For the text-containing cell, return its midpoint in (X, Y) coordinate format. 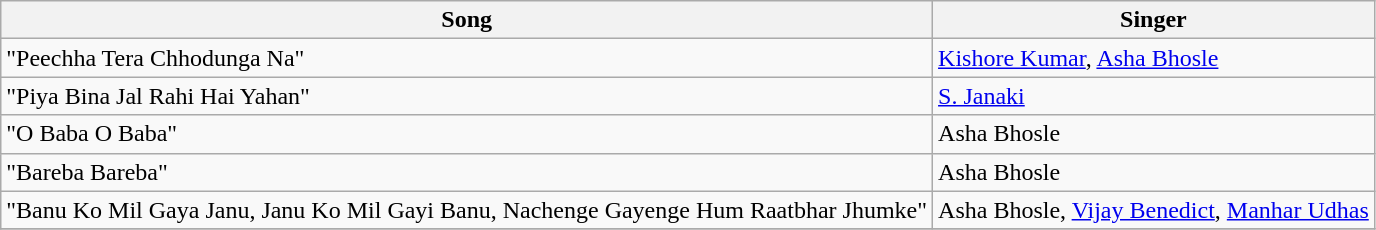
"O Baba O Baba" (467, 134)
S. Janaki (1154, 96)
"Banu Ko Mil Gaya Janu, Janu Ko Mil Gayi Banu, Nachenge Gayenge Hum Raatbhar Jhumke" (467, 210)
Song (467, 20)
"Bareba Bareba" (467, 172)
"Peechha Tera Chhodunga Na" (467, 58)
"Piya Bina Jal Rahi Hai Yahan" (467, 96)
Singer (1154, 20)
Asha Bhosle, Vijay Benedict, Manhar Udhas (1154, 210)
Kishore Kumar, Asha Bhosle (1154, 58)
